For the text-containing cell, return its midpoint in (X, Y) coordinate format. 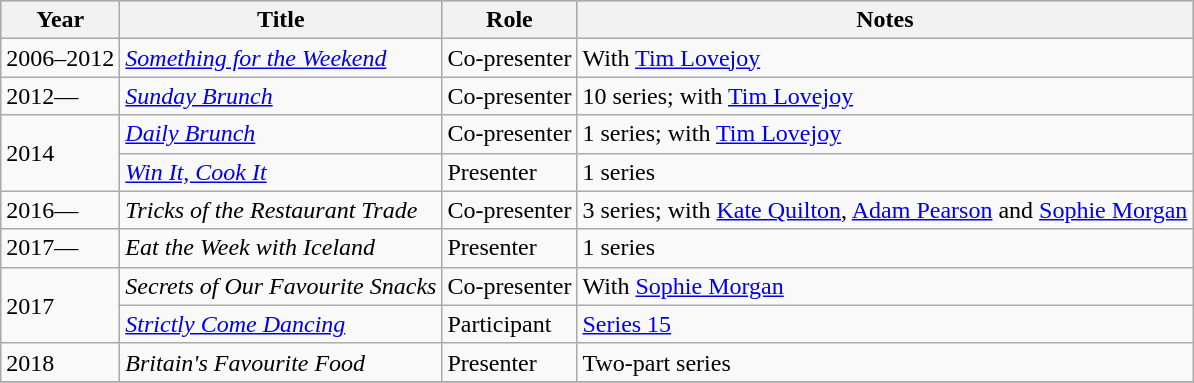
2016— (60, 210)
With Sophie Morgan (885, 286)
2017— (60, 248)
2014 (60, 153)
Sunday Brunch (281, 96)
Eat the Week with Iceland (281, 248)
With Tim Lovejoy (885, 58)
Something for the Weekend (281, 58)
Secrets of Our Favourite Snacks (281, 286)
Win It, Cook It (281, 172)
2006–2012 (60, 58)
Britain's Favourite Food (281, 362)
Daily Brunch (281, 134)
10 series; with Tim Lovejoy (885, 96)
Participant (510, 324)
2017 (60, 305)
Two-part series (885, 362)
2018 (60, 362)
Notes (885, 20)
Tricks of the Restaurant Trade (281, 210)
Role (510, 20)
Title (281, 20)
3 series; with Kate Quilton, Adam Pearson and Sophie Morgan (885, 210)
Year (60, 20)
Strictly Come Dancing (281, 324)
1 series; with Tim Lovejoy (885, 134)
2012— (60, 96)
Series 15 (885, 324)
